Return the (x, y) coordinate for the center point of the cell that contains the specified text.  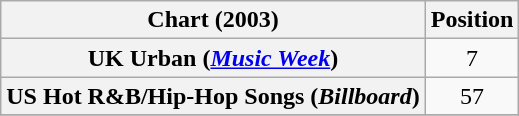
57 (472, 96)
7 (472, 58)
UK Urban (Music Week) (213, 58)
Chart (2003) (213, 20)
Position (472, 20)
US Hot R&B/Hip-Hop Songs (Billboard) (213, 96)
